Pinpoint the cell where the given text exists, returning its (x, y) midpoint coordinate. 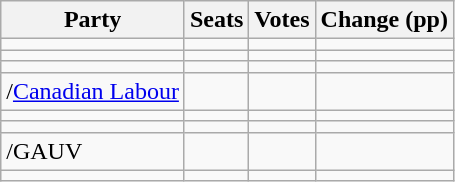
/GAUV (93, 151)
Party (93, 20)
/Canadian Labour (93, 91)
Seats (216, 20)
Votes (282, 20)
Change (pp) (384, 20)
